For the text-containing cell, return its midpoint in (X, Y) coordinate format. 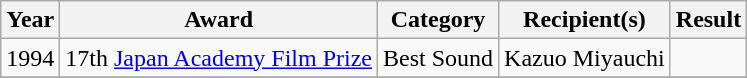
Year (30, 20)
17th Japan Academy Film Prize (219, 58)
Result (708, 20)
1994 (30, 58)
Category (438, 20)
Recipient(s) (585, 20)
Kazuo Miyauchi (585, 58)
Award (219, 20)
Best Sound (438, 58)
